Scan for the cell matching the given text and deliver its (X, Y) coordinate at center. 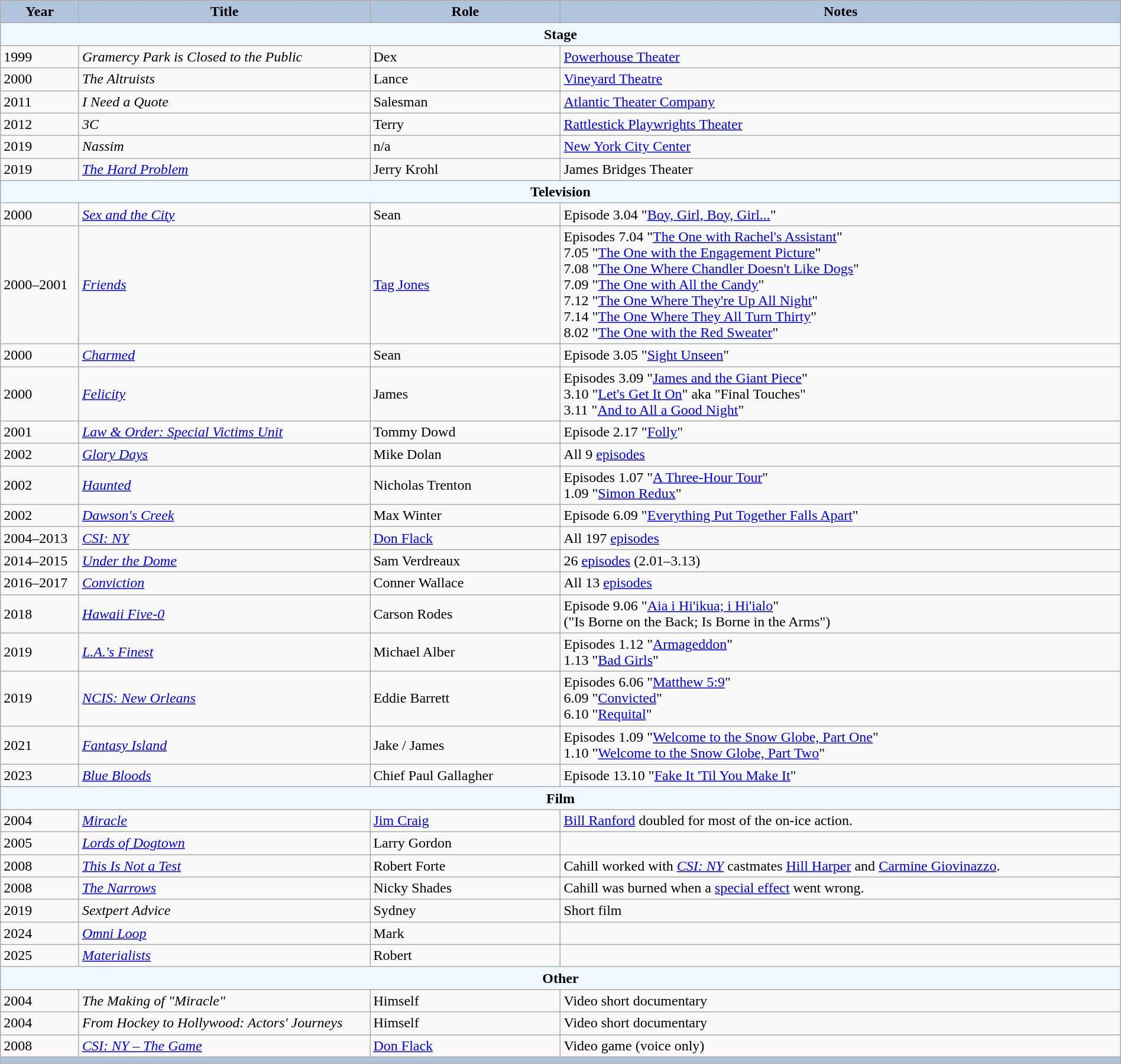
Tommy Dowd (465, 432)
All 197 episodes (841, 538)
Cahill was burned when a special effect went wrong. (841, 888)
Episode 2.17 "Folly" (841, 432)
n/a (465, 147)
Tag Jones (465, 284)
Lance (465, 79)
Dawson's Creek (225, 516)
The Making of "Miracle" (225, 1001)
Eddie Barrett (465, 698)
Sex and the City (225, 214)
The Altruists (225, 79)
2016–2017 (40, 583)
Omni Loop (225, 933)
2000–2001 (40, 284)
Video game (voice only) (841, 1046)
Haunted (225, 485)
Robert Forte (465, 865)
Episode 13.10 "Fake It 'Til You Make It" (841, 775)
Larry Gordon (465, 843)
2012 (40, 124)
Vineyard Theatre (841, 79)
2005 (40, 843)
Episodes 6.06 "Matthew 5:9" 6.09 "Convicted" 6.10 "Requital" (841, 698)
Gramercy Park is Closed to the Public (225, 57)
Chief Paul Gallagher (465, 775)
All 9 episodes (841, 455)
Episodes 1.07 "A Three-Hour Tour" 1.09 "Simon Redux" (841, 485)
Nicholas Trenton (465, 485)
NCIS: New Orleans (225, 698)
Jake / James (465, 745)
Friends (225, 284)
Jim Craig (465, 820)
Sydney (465, 911)
Max Winter (465, 516)
New York City Center (841, 147)
Jerry Krohl (465, 169)
Episode 9.06 "Aia i Hi'ikua; i Hi'ialo" ("Is Borne on the Back; Is Borne in the Arms") (841, 614)
Mike Dolan (465, 455)
2011 (40, 102)
Notes (841, 12)
Episodes 1.09 "Welcome to the Snow Globe, Part One" 1.10 "Welcome to the Snow Globe, Part Two" (841, 745)
CSI: NY (225, 538)
Miracle (225, 820)
Law & Order: Special Victims Unit (225, 432)
Blue Bloods (225, 775)
Film (560, 798)
Stage (560, 34)
Salesman (465, 102)
Title (225, 12)
Terry (465, 124)
2024 (40, 933)
Episodes 1.12 "Armageddon" 1.13 "Bad Girls" (841, 652)
2001 (40, 432)
2025 (40, 956)
Role (465, 12)
All 13 episodes (841, 583)
From Hockey to Hollywood: Actors' Journeys (225, 1023)
Sam Verdreaux (465, 561)
2004–2013 (40, 538)
Felicity (225, 394)
Rattlestick Playwrights Theater (841, 124)
Nicky Shades (465, 888)
Materialists (225, 956)
Cahill worked with CSI: NY castmates Hill Harper and Carmine Giovinazzo. (841, 865)
I Need a Quote (225, 102)
2023 (40, 775)
2018 (40, 614)
Episodes 3.09 "James and the Giant Piece" 3.10 "Let's Get It On" aka "Final Touches" 3.11 "And to All a Good Night" (841, 394)
James (465, 394)
1999 (40, 57)
Conner Wallace (465, 583)
3C (225, 124)
Powerhouse Theater (841, 57)
Hawaii Five-0 (225, 614)
Atlantic Theater Company (841, 102)
Conviction (225, 583)
Robert (465, 956)
Lords of Dogtown (225, 843)
Episode 3.05 "Sight Unseen" (841, 355)
CSI: NY – The Game (225, 1046)
The Hard Problem (225, 169)
Short film (841, 911)
The Narrows (225, 888)
Michael Alber (465, 652)
Television (560, 192)
26 episodes (2.01–3.13) (841, 561)
Episode 3.04 "Boy, Girl, Boy, Girl..." (841, 214)
Carson Rodes (465, 614)
Episode 6.09 "Everything Put Together Falls Apart" (841, 516)
Dex (465, 57)
Under the Dome (225, 561)
This Is Not a Test (225, 865)
2014–2015 (40, 561)
L.A.'s Finest (225, 652)
James Bridges Theater (841, 169)
2021 (40, 745)
Nassim (225, 147)
Year (40, 12)
Bill Ranford doubled for most of the on-ice action. (841, 820)
Fantasy Island (225, 745)
Charmed (225, 355)
Mark (465, 933)
Sextpert Advice (225, 911)
Other (560, 978)
Glory Days (225, 455)
